Pinpoint the cell where the given text exists, returning its [x, y] midpoint coordinate. 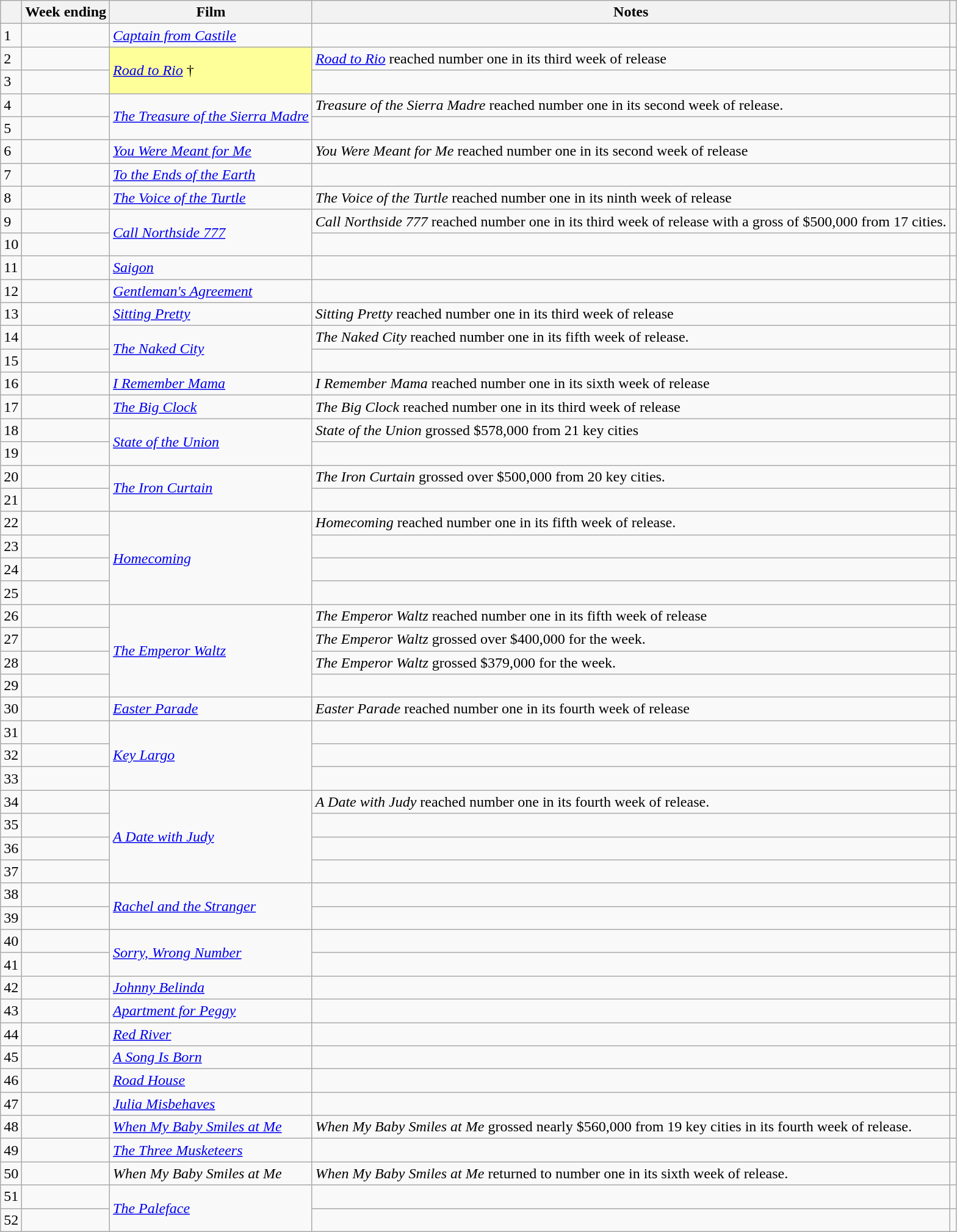
15 [11, 361]
49 [11, 1150]
Saigon [211, 267]
Homecoming [211, 558]
50 [11, 1173]
Apartment for Peggy [211, 1010]
State of the Union grossed $578,000 from 21 key cities [631, 430]
Key Largo [211, 755]
18 [11, 430]
16 [11, 384]
35 [11, 825]
12 [11, 291]
52 [11, 1220]
Easter Parade [211, 709]
The Emperor Waltz grossed over $400,000 for the week. [631, 639]
A Song Is Born [211, 1057]
A Date with Judy reached number one in its fourth week of release. [631, 802]
17 [11, 407]
Week ending [66, 12]
41 [11, 964]
Treasure of the Sierra Madre reached number one in its second week of release. [631, 105]
Red River [211, 1034]
State of the Union [211, 442]
Road to Rio † [211, 70]
You Were Meant for Me reached number one in its second week of release [631, 151]
42 [11, 987]
27 [11, 639]
Julia Misbehaves [211, 1104]
The Iron Curtain [211, 488]
25 [11, 593]
30 [11, 709]
The Voice of the Turtle reached number one in its ninth week of release [631, 198]
I Remember Mama [211, 384]
A Date with Judy [211, 837]
The Emperor Waltz reached number one in its fifth week of release [631, 616]
The Three Musketeers [211, 1150]
Gentleman's Agreement [211, 291]
Sitting Pretty reached number one in its third week of release [631, 314]
23 [11, 546]
7 [11, 175]
Notes [631, 12]
Easter Parade reached number one in its fourth week of release [631, 709]
37 [11, 871]
22 [11, 523]
1 [11, 35]
43 [11, 1010]
44 [11, 1034]
28 [11, 662]
Sorry, Wrong Number [211, 953]
The Naked City reached number one in its fifth week of release. [631, 337]
The Iron Curtain grossed over $500,000 from 20 key cities. [631, 477]
Sitting Pretty [211, 314]
5 [11, 128]
The Paleface [211, 1208]
The Big Clock reached number one in its third week of release [631, 407]
The Naked City [211, 349]
31 [11, 732]
26 [11, 616]
32 [11, 755]
When My Baby Smiles at Me grossed nearly $560,000 from 19 key cities in its fourth week of release. [631, 1127]
9 [11, 221]
29 [11, 686]
47 [11, 1104]
Call Northside 777 [211, 232]
Rachel and the Stranger [211, 906]
38 [11, 895]
45 [11, 1057]
Road House [211, 1081]
14 [11, 337]
34 [11, 802]
You Were Meant for Me [211, 151]
24 [11, 569]
Johnny Belinda [211, 987]
4 [11, 105]
33 [11, 779]
48 [11, 1127]
When My Baby Smiles at Me returned to number one in its sixth week of release. [631, 1173]
3 [11, 82]
36 [11, 848]
19 [11, 453]
The Emperor Waltz [211, 650]
Road to Rio reached number one in its third week of release [631, 59]
51 [11, 1197]
Call Northside 777 reached number one in its third week of release with a gross of $500,000 from 17 cities. [631, 221]
13 [11, 314]
10 [11, 244]
39 [11, 918]
The Emperor Waltz grossed $379,000 for the week. [631, 662]
To the Ends of the Earth [211, 175]
6 [11, 151]
2 [11, 59]
The Treasure of the Sierra Madre [211, 117]
40 [11, 941]
11 [11, 267]
The Big Clock [211, 407]
The Voice of the Turtle [211, 198]
Homecoming reached number one in its fifth week of release. [631, 523]
Captain from Castile [211, 35]
20 [11, 477]
21 [11, 500]
46 [11, 1081]
8 [11, 198]
I Remember Mama reached number one in its sixth week of release [631, 384]
Film [211, 12]
